Pinpoint the cell where the given text exists, returning its [x, y] midpoint coordinate. 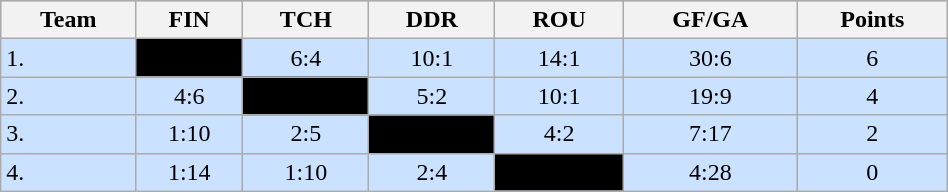
4:6 [190, 96]
ROU [560, 20]
4:2 [560, 134]
0 [872, 172]
7:17 [710, 134]
19:9 [710, 96]
GF/GA [710, 20]
4. [68, 172]
3. [68, 134]
DDR [432, 20]
Points [872, 20]
1:14 [190, 172]
6 [872, 58]
30:6 [710, 58]
6:4 [306, 58]
2:4 [432, 172]
4:28 [710, 172]
2. [68, 96]
2 [872, 134]
4 [872, 96]
FIN [190, 20]
Team [68, 20]
5:2 [432, 96]
1. [68, 58]
14:1 [560, 58]
TCH [306, 20]
2:5 [306, 134]
